Search for the cell housing the specified text and yield its [X, Y] center coordinate. 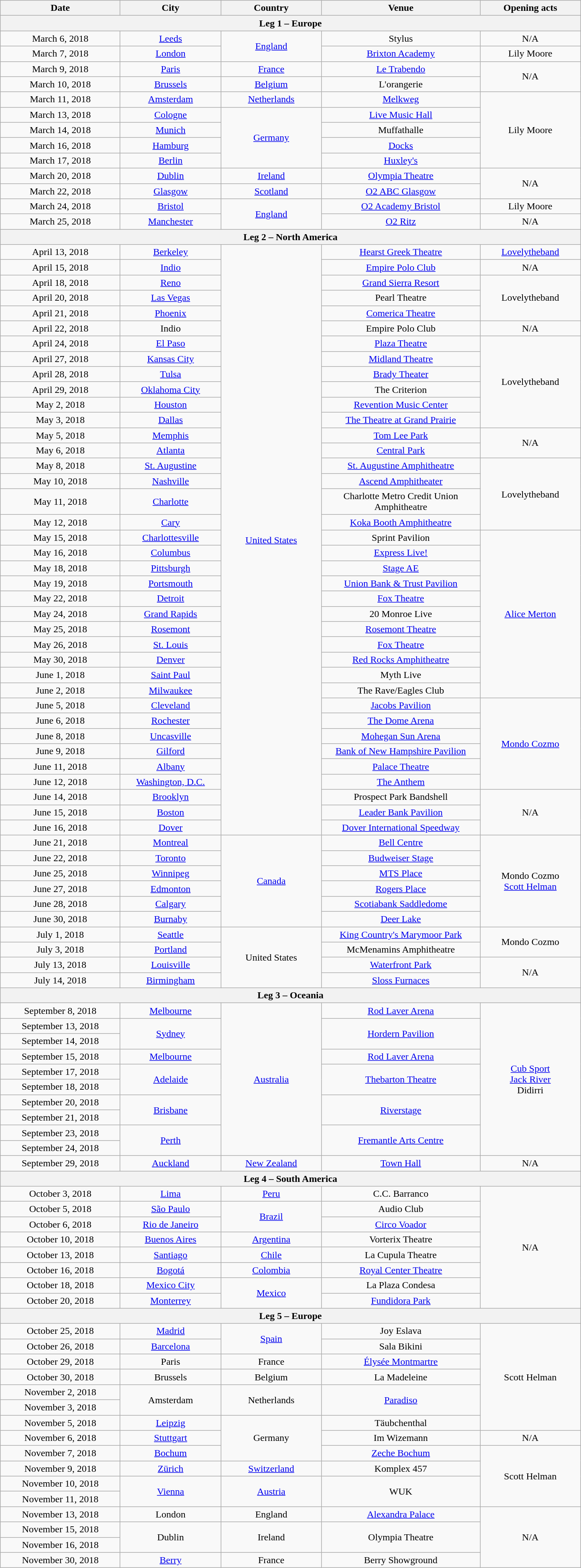
March 20, 2018 [60, 176]
October 5, 2018 [60, 1209]
May 16, 2018 [60, 553]
March 22, 2018 [60, 191]
June 6, 2018 [60, 721]
Circo Voador [401, 1224]
Stylus [401, 38]
July 14, 2018 [60, 980]
May 6, 2018 [60, 451]
O2 Academy Bristol [401, 206]
Bochum [171, 1453]
Stage AE [401, 568]
Barcelona [171, 1346]
Grand Rapids [171, 614]
O2 ABC Glasgow [401, 191]
Sloss Furnaces [401, 980]
Alexandra Palace [401, 1514]
March 9, 2018 [60, 69]
Austria [271, 1491]
Joy Eslava [401, 1331]
Rogers Place [401, 888]
Ascend Amphitheater [401, 481]
November 30, 2018 [60, 1560]
Nashville [171, 481]
April 13, 2018 [60, 252]
Vienna [171, 1491]
La Madeleine [401, 1377]
May 3, 2018 [60, 420]
May 30, 2018 [60, 660]
Mexico [271, 1293]
October 13, 2018 [60, 1255]
Plaza Theatre [401, 344]
October 20, 2018 [60, 1301]
July 3, 2018 [60, 950]
Sala Bikini [401, 1346]
Denver [171, 660]
Lima [171, 1194]
Mexico City [171, 1285]
Leg 3 – Oceania [290, 995]
Berry Showground [401, 1560]
November 11, 2018 [60, 1499]
Berlin [171, 160]
Palace Theatre [401, 767]
June 1, 2018 [60, 675]
Santiago [171, 1255]
Bell Centre [401, 843]
Louisville [171, 965]
McMenamins Amphitheatre [401, 950]
Budweiser Stage [401, 858]
June 2, 2018 [60, 690]
June 14, 2018 [60, 797]
Perth [171, 1140]
Gilford [171, 751]
St. Louis [171, 644]
Kansas City [171, 359]
Royal Center Theatre [401, 1270]
Élysée Montmartre [401, 1362]
Komplex 457 [401, 1469]
Portland [171, 950]
October 10, 2018 [60, 1240]
Montreal [171, 843]
Columbus [171, 553]
July 1, 2018 [60, 935]
St. Augustine [171, 466]
November 7, 2018 [60, 1453]
Cologne [171, 115]
La Plaza Condesa [401, 1285]
September 15, 2018 [60, 1056]
Charlottesville [171, 538]
MTS Place [401, 873]
Fundidora Park [401, 1301]
Deer Lake [401, 919]
October 29, 2018 [60, 1362]
Australia [271, 1079]
Monterrey [171, 1301]
Jacobs Pavilion [401, 706]
Docks [401, 145]
April 21, 2018 [60, 313]
March 10, 2018 [60, 84]
Detroit [171, 599]
September 17, 2018 [60, 1072]
Charlotte Metro Credit Union Amphitheatre [401, 502]
March 16, 2018 [60, 145]
September 21, 2018 [60, 1117]
Birmingham [171, 980]
Sydney [171, 1034]
Hearst Greek Theatre [401, 252]
Colombia [271, 1270]
Houston [171, 405]
May 26, 2018 [60, 644]
Brady Theater [401, 374]
Tom Lee Park [401, 435]
Grand Sierra Resort [401, 283]
Zeche Bochum [401, 1453]
October 6, 2018 [60, 1224]
Midland Theatre [401, 359]
Dover [171, 827]
Zürich [171, 1469]
Opening acts [530, 8]
June 16, 2018 [60, 827]
São Paulo [171, 1209]
September 14, 2018 [60, 1041]
Express Live! [401, 553]
Sprint Pavilion [401, 538]
Tulsa [171, 374]
April 18, 2018 [60, 283]
May 11, 2018 [60, 502]
Täubchenthal [401, 1423]
Im Wizemann [401, 1438]
May 18, 2018 [60, 568]
April 22, 2018 [60, 328]
May 15, 2018 [60, 538]
Rio de Janeiro [171, 1224]
Leipzig [171, 1423]
Albany [171, 767]
November 2, 2018 [60, 1392]
Live Music Hall [401, 115]
April 15, 2018 [60, 267]
Scotland [271, 191]
New Zealand [271, 1163]
Le Trabendo [401, 69]
Glasgow [171, 191]
May 2, 2018 [60, 405]
Switzerland [271, 1469]
Huxley's [401, 160]
The Dome Arena [401, 721]
Red Rocks Amphitheatre [401, 660]
Scotiabank Saddledome [401, 904]
Brisbane [171, 1110]
Burnaby [171, 919]
Country [271, 8]
Mohegan Sun Arena [401, 736]
Buenos Aires [171, 1240]
Berry [171, 1560]
May 22, 2018 [60, 599]
May 25, 2018 [60, 629]
L'orangerie [401, 84]
July 13, 2018 [60, 965]
November 10, 2018 [60, 1484]
March 24, 2018 [60, 206]
Rosemont [171, 629]
Uncasville [171, 736]
Berkeley [171, 252]
Rochester [171, 721]
June 15, 2018 [60, 812]
November 5, 2018 [60, 1423]
Thebarton Theatre [401, 1079]
Portsmouth [171, 583]
Adelaide [171, 1079]
September 13, 2018 [60, 1026]
La Cupula Theatre [401, 1255]
March 17, 2018 [60, 160]
April 27, 2018 [60, 359]
April 20, 2018 [60, 298]
June 30, 2018 [60, 919]
June 27, 2018 [60, 888]
Melkweg [401, 99]
Vorterix Theatre [401, 1240]
November 16, 2018 [60, 1545]
June 12, 2018 [60, 782]
The Anthem [401, 782]
June 11, 2018 [60, 767]
September 23, 2018 [60, 1133]
O2 Ritz [401, 222]
October 3, 2018 [60, 1194]
May 10, 2018 [60, 481]
March 13, 2018 [60, 115]
Muffathalle [401, 130]
C.C. Barranco [401, 1194]
April 29, 2018 [60, 389]
20 Monroe Live [401, 614]
April 24, 2018 [60, 344]
November 13, 2018 [60, 1514]
Cary [171, 522]
Fremantle Arts Centre [401, 1140]
June 25, 2018 [60, 873]
Stuttgart [171, 1438]
Leg 5 – Europe [290, 1316]
Milwaukee [171, 690]
St. Augustine Amphitheatre [401, 466]
March 11, 2018 [60, 99]
May 8, 2018 [60, 466]
Paradiso [401, 1400]
Rosemont Theatre [401, 629]
Oklahoma City [171, 389]
March 25, 2018 [60, 222]
April 28, 2018 [60, 374]
June 22, 2018 [60, 858]
The Theatre at Grand Prairie [401, 420]
The Rave/Eagles Club [401, 690]
Leg 2 – North America [290, 237]
Pearl Theatre [401, 298]
Koka Booth Amphitheatre [401, 522]
November 9, 2018 [60, 1469]
September 8, 2018 [60, 1011]
Cub SportJack RiverDidirri [530, 1079]
Argentina [271, 1240]
Dover International Speedway [401, 827]
October 30, 2018 [60, 1377]
Central Park [401, 451]
May 24, 2018 [60, 614]
June 28, 2018 [60, 904]
March 14, 2018 [60, 130]
Auckland [171, 1163]
Reno [171, 283]
September 29, 2018 [60, 1163]
October 26, 2018 [60, 1346]
Brixton Academy [401, 54]
King Country's Marymoor Park [401, 935]
Leg 1 – Europe [290, 23]
Madrid [171, 1331]
March 6, 2018 [60, 38]
Las Vegas [171, 298]
Munich [171, 130]
October 25, 2018 [60, 1331]
Boston [171, 812]
September 24, 2018 [60, 1148]
Hordern Pavilion [401, 1034]
Venue [401, 8]
Mondo CozmoScott Helman [530, 881]
October 16, 2018 [60, 1270]
Leeds [171, 38]
May 12, 2018 [60, 522]
Leader Bank Pavilion [401, 812]
Myth Live [401, 675]
Prospect Park Bandshell [401, 797]
Bank of New Hampshire Pavilion [401, 751]
Bristol [171, 206]
Canada [271, 881]
The Criterion [401, 389]
Revention Music Center [401, 405]
Union Bank & Trust Pavilion [401, 583]
Chile [271, 1255]
Washington, D.C. [171, 782]
Seattle [171, 935]
City [171, 8]
Charlotte [171, 502]
Town Hall [401, 1163]
September 18, 2018 [60, 1087]
Manchester [171, 222]
Memphis [171, 435]
November 3, 2018 [60, 1407]
June 8, 2018 [60, 736]
Bogotá [171, 1270]
Audio Club [401, 1209]
Atlanta [171, 451]
Comerica Theatre [401, 313]
Brazil [271, 1217]
El Paso [171, 344]
Saint Paul [171, 675]
May 5, 2018 [60, 435]
Riverstage [401, 1110]
Waterfront Park [401, 965]
Hamburg [171, 145]
November 15, 2018 [60, 1530]
Phoenix [171, 313]
Winnipeg [171, 873]
November 6, 2018 [60, 1438]
WUK [401, 1491]
Toronto [171, 858]
Alice Merton [530, 614]
Dallas [171, 420]
Date [60, 8]
October 18, 2018 [60, 1285]
June 9, 2018 [60, 751]
June 21, 2018 [60, 843]
Cleveland [171, 706]
June 5, 2018 [60, 706]
Spain [271, 1339]
Edmonton [171, 888]
Leg 4 – South America [290, 1178]
May 19, 2018 [60, 583]
Calgary [171, 904]
September 20, 2018 [60, 1102]
March 7, 2018 [60, 54]
Pittsburgh [171, 568]
Peru [271, 1194]
Brooklyn [171, 797]
